Provide the (x, y) coordinate of the cell's center where the given text is located.  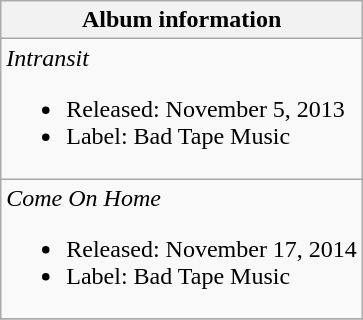
Come On HomeReleased: November 17, 2014Label: Bad Tape Music (182, 249)
IntransitReleased: November 5, 2013Label: Bad Tape Music (182, 109)
Album information (182, 20)
